Detect which cell encompasses the target text, then output its (X, Y) center coordinate. 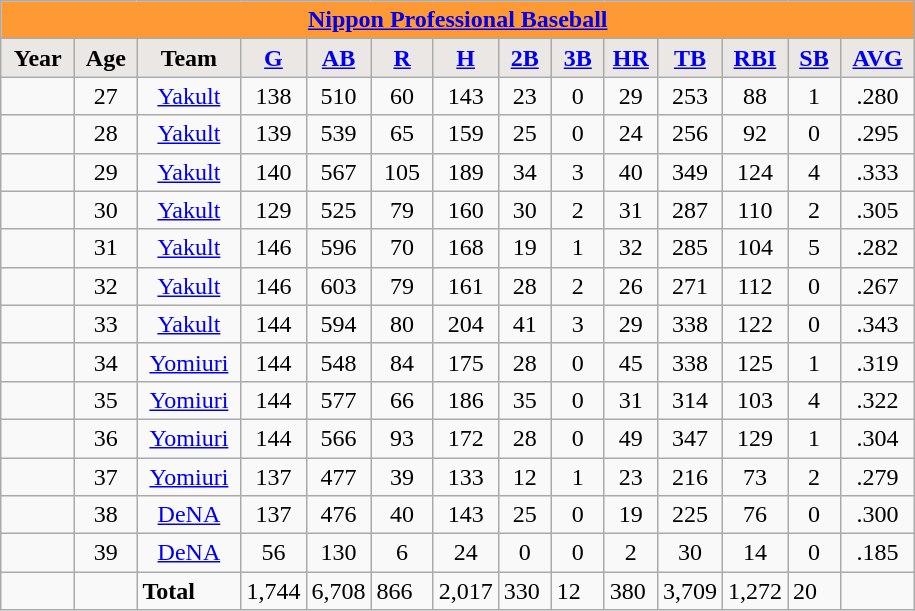
3B (578, 58)
186 (466, 400)
594 (338, 324)
110 (754, 210)
RBI (754, 58)
5 (814, 248)
1,744 (274, 591)
1,272 (754, 591)
3,709 (690, 591)
596 (338, 248)
172 (466, 438)
168 (466, 248)
Year (38, 58)
139 (274, 134)
49 (630, 438)
27 (106, 96)
256 (690, 134)
26 (630, 286)
140 (274, 172)
45 (630, 362)
349 (690, 172)
577 (338, 400)
566 (338, 438)
525 (338, 210)
.304 (878, 438)
.185 (878, 553)
2,017 (466, 591)
161 (466, 286)
76 (754, 515)
Team (189, 58)
38 (106, 515)
.279 (878, 477)
314 (690, 400)
189 (466, 172)
14 (754, 553)
216 (690, 477)
G (274, 58)
56 (274, 553)
65 (402, 134)
.305 (878, 210)
603 (338, 286)
AB (338, 58)
.333 (878, 172)
.295 (878, 134)
20 (814, 591)
.282 (878, 248)
80 (402, 324)
.267 (878, 286)
253 (690, 96)
225 (690, 515)
112 (754, 286)
105 (402, 172)
.319 (878, 362)
.343 (878, 324)
AVG (878, 58)
37 (106, 477)
70 (402, 248)
Age (106, 58)
Total (189, 591)
160 (466, 210)
866 (402, 591)
.280 (878, 96)
66 (402, 400)
122 (754, 324)
33 (106, 324)
93 (402, 438)
2B (524, 58)
133 (466, 477)
124 (754, 172)
H (466, 58)
.322 (878, 400)
476 (338, 515)
92 (754, 134)
539 (338, 134)
41 (524, 324)
510 (338, 96)
138 (274, 96)
477 (338, 477)
567 (338, 172)
159 (466, 134)
60 (402, 96)
548 (338, 362)
73 (754, 477)
103 (754, 400)
6,708 (338, 591)
TB (690, 58)
130 (338, 553)
36 (106, 438)
SB (814, 58)
Nippon Professional Baseball (458, 20)
125 (754, 362)
84 (402, 362)
.300 (878, 515)
6 (402, 553)
347 (690, 438)
88 (754, 96)
204 (466, 324)
R (402, 58)
285 (690, 248)
287 (690, 210)
330 (524, 591)
380 (630, 591)
175 (466, 362)
271 (690, 286)
104 (754, 248)
HR (630, 58)
